For the text-containing cell, return its midpoint in (X, Y) coordinate format. 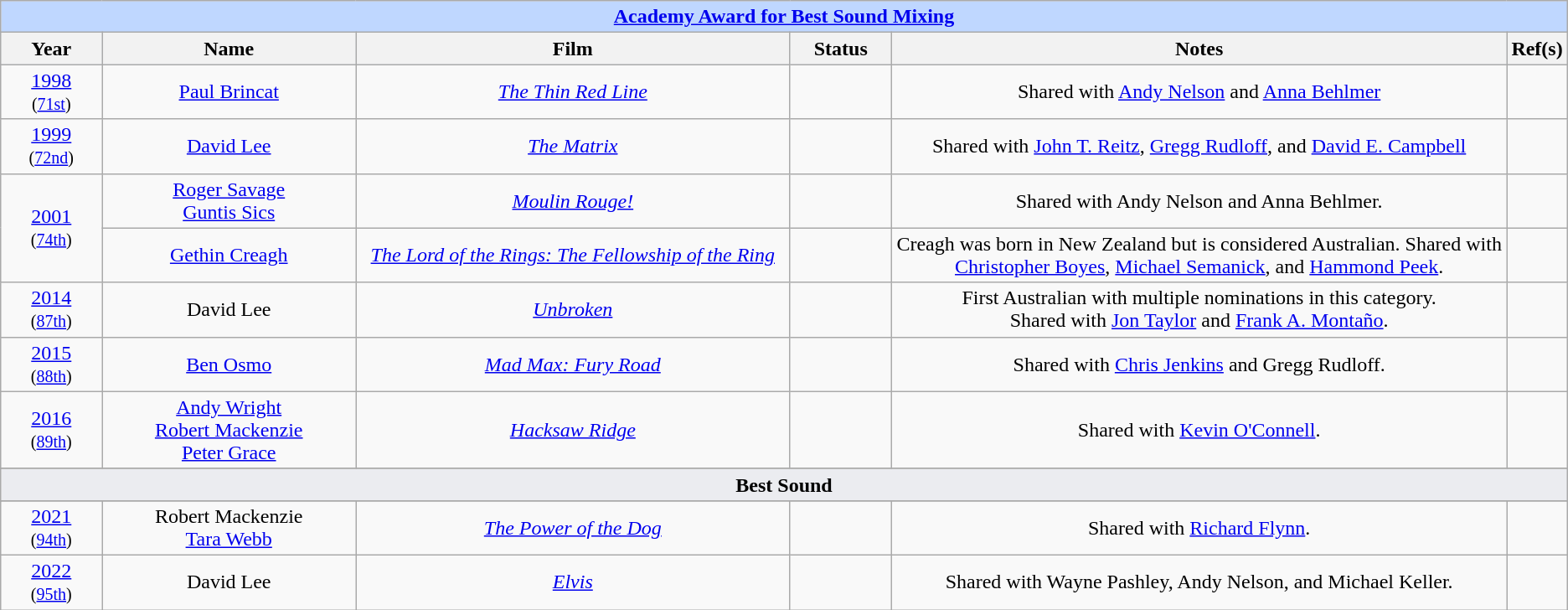
Shared with Andy Nelson and Anna Behlmer (1199, 92)
Best Sound (784, 484)
2022(95th) (52, 582)
2021(94th) (52, 528)
Ref(s) (1537, 49)
Year (52, 49)
Andy WrightRobert MackenziePeter Grace (230, 430)
Shared with Richard Flynn. (1199, 528)
Shared with Kevin O'Connell. (1199, 430)
Status (841, 49)
1999(72nd) (52, 146)
Moulin Rouge! (573, 201)
Roger SavageGuntis Sics (230, 201)
2001(74th) (52, 228)
Gethin Creagh (230, 255)
The Lord of the Rings: The Fellowship of the Ring (573, 255)
Shared with Wayne Pashley, Andy Nelson, and Michael Keller. (1199, 582)
2016(89th) (52, 430)
2014(87th) (52, 310)
2015(88th) (52, 364)
The Power of the Dog (573, 528)
Elvis (573, 582)
Name (230, 49)
The Thin Red Line (573, 92)
Paul Brincat (230, 92)
Creagh was born in New Zealand but is considered Australian. Shared with Christopher Boyes, Michael Semanick, and Hammond Peek. (1199, 255)
Notes (1199, 49)
First Australian with multiple nominations in this category.Shared with Jon Taylor and Frank A. Montaño. (1199, 310)
Mad Max: Fury Road (573, 364)
Hacksaw Ridge (573, 430)
Film (573, 49)
Unbroken (573, 310)
The Matrix (573, 146)
Shared with John T. Reitz, Gregg Rudloff, and David E. Campbell (1199, 146)
Academy Award for Best Sound Mixing (784, 17)
Ben Osmo (230, 364)
Shared with Chris Jenkins and Gregg Rudloff. (1199, 364)
1998(71st) (52, 92)
Shared with Andy Nelson and Anna Behlmer. (1199, 201)
Robert MackenzieTara Webb (230, 528)
